Search for the cell housing the specified text and yield its [x, y] center coordinate. 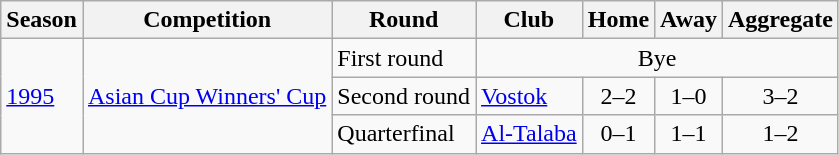
1995 [42, 96]
Second round [404, 96]
Competition [206, 20]
1–2 [781, 134]
Vostok [530, 96]
Club [530, 20]
1–1 [689, 134]
Quarterfinal [404, 134]
Home [618, 20]
Aggregate [781, 20]
Bye [658, 58]
1–0 [689, 96]
Season [42, 20]
0–1 [618, 134]
Round [404, 20]
Away [689, 20]
Asian Cup Winners' Cup [206, 96]
3–2 [781, 96]
2–2 [618, 96]
Al-Talaba [530, 134]
First round [404, 58]
